Return [X, Y] of the center of cell containing provided text 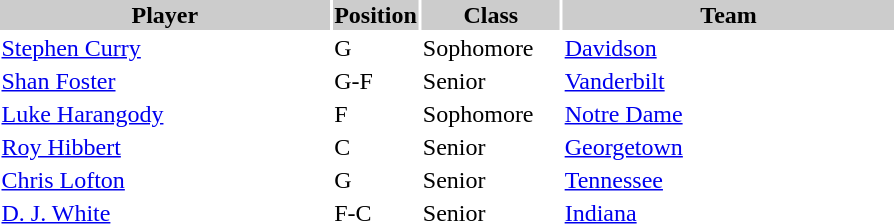
Vanderbilt [728, 81]
Davidson [728, 48]
C [376, 147]
Notre Dame [728, 114]
Position [376, 15]
Chris Lofton [165, 180]
G-F [376, 81]
Team [728, 15]
Class [490, 15]
Player [165, 15]
F [376, 114]
Stephen Curry [165, 48]
Luke Harangody [165, 114]
Georgetown [728, 147]
Roy Hibbert [165, 147]
Shan Foster [165, 81]
Tennessee [728, 180]
